Find where the given text appears and provide that cell's center as (X, Y) coordinate. 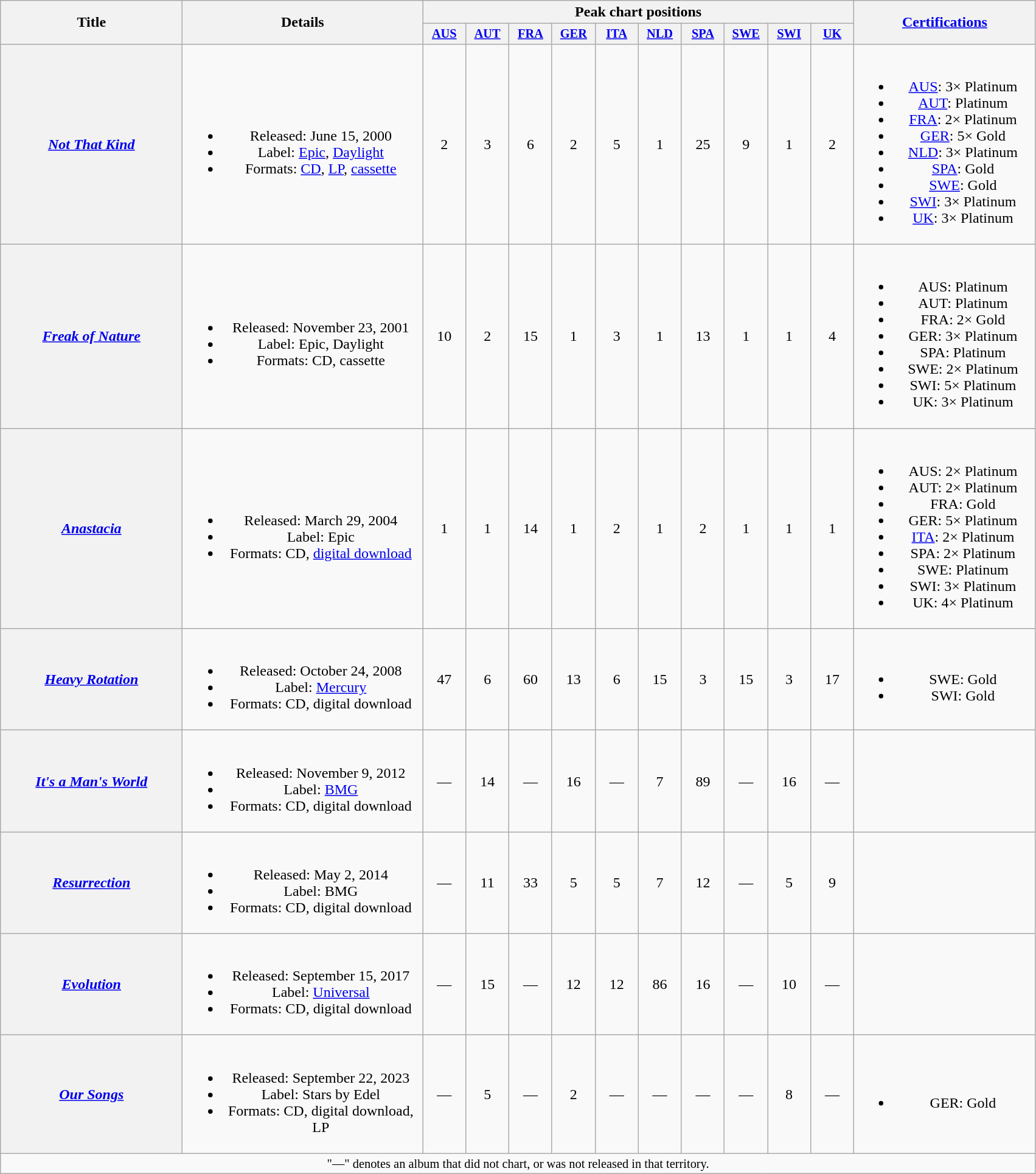
Evolution (91, 985)
It's a Man's World (91, 781)
SWI (790, 34)
Released: March 29, 2004Label: EpicFormats: CD, digital download (303, 528)
GER: Gold (944, 1094)
Released: November 23, 2001Label: Epic, DaylightFormats: CD, cassette (303, 337)
Not That Kind (91, 144)
Freak of Nature (91, 337)
89 (703, 781)
Released: June 15, 2000Label: Epic, DaylightFormats: CD, LP, cassette (303, 144)
AUS: 2× PlatinumAUT: 2× PlatinumFRA: GoldGER: 5× PlatinumITA: 2× PlatinumSPA: 2× PlatinumSWE: PlatinumSWI: 3× PlatinumUK: 4× Platinum (944, 528)
AUS: 3× PlatinumAUT: PlatinumFRA: 2× PlatinumGER: 5× GoldNLD: 3× PlatinumSPA: GoldSWE: GoldSWI: 3× PlatinumUK: 3× Platinum (944, 144)
86 (659, 985)
8 (790, 1094)
Title (91, 23)
Heavy Rotation (91, 679)
"—" denotes an album that did not chart, or was not released in that territory. (518, 1164)
UK (832, 34)
Resurrection (91, 882)
NLD (659, 34)
SWE (746, 34)
47 (444, 679)
Details (303, 23)
AUS (444, 34)
Released: October 24, 2008Label: MercuryFormats: CD, digital download (303, 679)
Our Songs (91, 1094)
25 (703, 144)
60 (530, 679)
SPA (703, 34)
Released: November 9, 2012Label: BMGFormats: CD, digital download (303, 781)
GER (573, 34)
SWE: GoldSWI: Gold (944, 679)
33 (530, 882)
FRA (530, 34)
4 (832, 337)
11 (488, 882)
Released: September 22, 2023Label: Stars by EdelFormats: CD, digital download, LP (303, 1094)
Anastacia (91, 528)
Peak chart positions (639, 12)
Certifications (944, 23)
17 (832, 679)
Released: September 15, 2017Label: UniversalFormats: CD, digital download (303, 985)
Released: May 2, 2014Label: BMGFormats: CD, digital download (303, 882)
AUT (488, 34)
AUS: PlatinumAUT: PlatinumFRA: 2× GoldGER: 3× PlatinumSPA: PlatinumSWE: 2× PlatinumSWI: 5× PlatinumUK: 3× Platinum (944, 337)
ITA (617, 34)
